Extract the (X, Y) coordinate from the center of the cell holding the provided text.  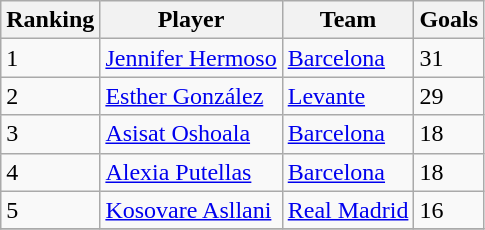
Team (348, 20)
5 (50, 210)
Jennifer Hermoso (191, 58)
Goals (449, 20)
Esther González (191, 96)
31 (449, 58)
Levante (348, 96)
Kosovare Asllani (191, 210)
Real Madrid (348, 210)
16 (449, 210)
Ranking (50, 20)
Asisat Oshoala (191, 134)
2 (50, 96)
29 (449, 96)
1 (50, 58)
Player (191, 20)
3 (50, 134)
Alexia Putellas (191, 172)
4 (50, 172)
